Identify which cell holds the provided text, then report its (x, y) central coordinate. 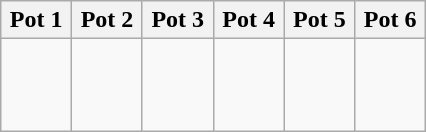
Pot 3 (178, 20)
Pot 6 (390, 20)
Pot 2 (108, 20)
Pot 5 (320, 20)
Pot 1 (36, 20)
Pot 4 (248, 20)
